From the cell containing the given text, extract its center point as (x, y) coordinate. 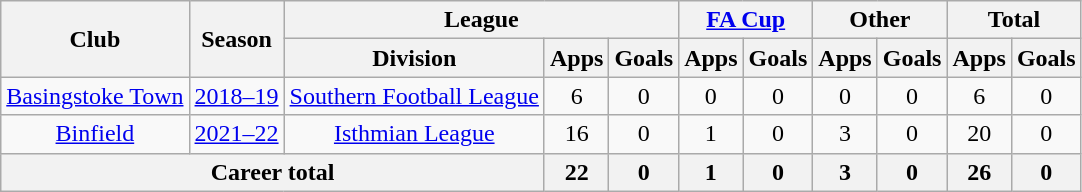
Career total (273, 172)
Season (236, 39)
Binfield (95, 134)
16 (576, 134)
2021–22 (236, 134)
League (482, 20)
Division (414, 58)
Isthmian League (414, 134)
20 (979, 134)
Basingstoke Town (95, 96)
Southern Football League (414, 96)
22 (576, 172)
Club (95, 39)
2018–19 (236, 96)
Other (880, 20)
Total (1014, 20)
26 (979, 172)
FA Cup (746, 20)
